Find where the given text appears and provide that cell's center as [x, y] coordinate. 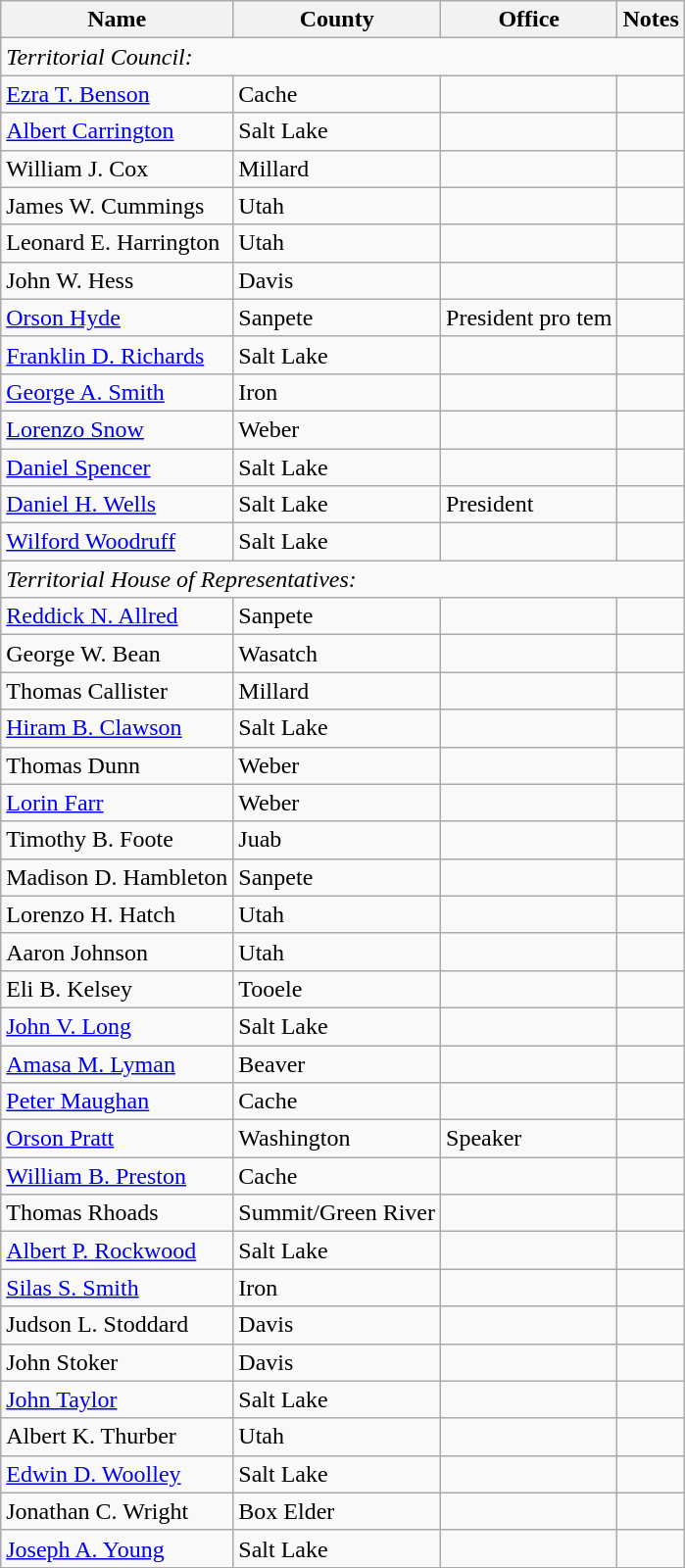
Daniel H. Wells [118, 505]
Aaron Johnson [118, 952]
Thomas Callister [118, 691]
President [529, 505]
Lorenzo Snow [118, 429]
Madison D. Hambleton [118, 877]
President pro tem [529, 318]
John V. Long [118, 1026]
Territorial House of Representatives: [343, 579]
John W. Hess [118, 280]
Summit/Green River [337, 1213]
George W. Bean [118, 654]
John Taylor [118, 1399]
Franklin D. Richards [118, 355]
Peter Maughan [118, 1102]
Albert Carrington [118, 131]
Tooele [337, 989]
Judson L. Stoddard [118, 1325]
Territorial Council: [343, 57]
Albert P. Rockwood [118, 1250]
Daniel Spencer [118, 467]
William B. Preston [118, 1176]
Juab [337, 840]
Name [118, 20]
Office [529, 20]
Lorenzo H. Hatch [118, 914]
Speaker [529, 1139]
Amasa M. Lyman [118, 1063]
James W. Cummings [118, 206]
John Stoker [118, 1362]
Edwin D. Woolley [118, 1474]
Wilford Woodruff [118, 542]
Albert K. Thurber [118, 1437]
Orson Hyde [118, 318]
Joseph A. Young [118, 1548]
Timothy B. Foote [118, 840]
George A. Smith [118, 392]
Orson Pratt [118, 1139]
Ezra T. Benson [118, 94]
Hiram B. Clawson [118, 728]
Silas S. Smith [118, 1288]
Leonard E. Harrington [118, 243]
Eli B. Kelsey [118, 989]
Lorin Farr [118, 803]
Jonathan C. Wright [118, 1511]
Beaver [337, 1063]
Thomas Dunn [118, 765]
Box Elder [337, 1511]
Washington [337, 1139]
William J. Cox [118, 169]
Notes [651, 20]
Reddick N. Allred [118, 616]
Wasatch [337, 654]
County [337, 20]
Thomas Rhoads [118, 1213]
